Determine the [X, Y] coordinate at the center of the cell enclosing the given text.  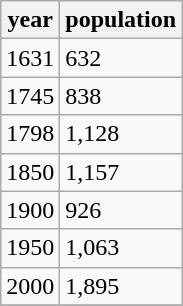
1,128 [121, 134]
population [121, 20]
926 [121, 210]
1850 [30, 172]
1745 [30, 96]
year [30, 20]
1631 [30, 58]
1,157 [121, 172]
838 [121, 96]
632 [121, 58]
2000 [30, 286]
1,063 [121, 248]
1950 [30, 248]
1,895 [121, 286]
1900 [30, 210]
1798 [30, 134]
